Return the (x, y) coordinate for the center point of the cell that contains the specified text.  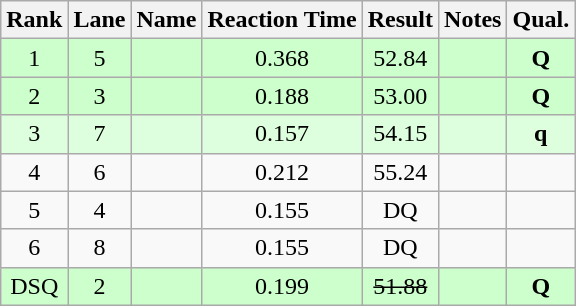
Result (400, 20)
0.157 (282, 134)
55.24 (400, 172)
Name (166, 20)
Notes (473, 20)
Reaction Time (282, 20)
0.199 (282, 286)
0.368 (282, 58)
Lane (100, 20)
Rank (34, 20)
0.212 (282, 172)
51.88 (400, 286)
52.84 (400, 58)
DSQ (34, 286)
q (541, 134)
0.188 (282, 96)
Qual. (541, 20)
1 (34, 58)
53.00 (400, 96)
7 (100, 134)
54.15 (400, 134)
8 (100, 248)
